Return (x, y) of the center of cell containing provided text 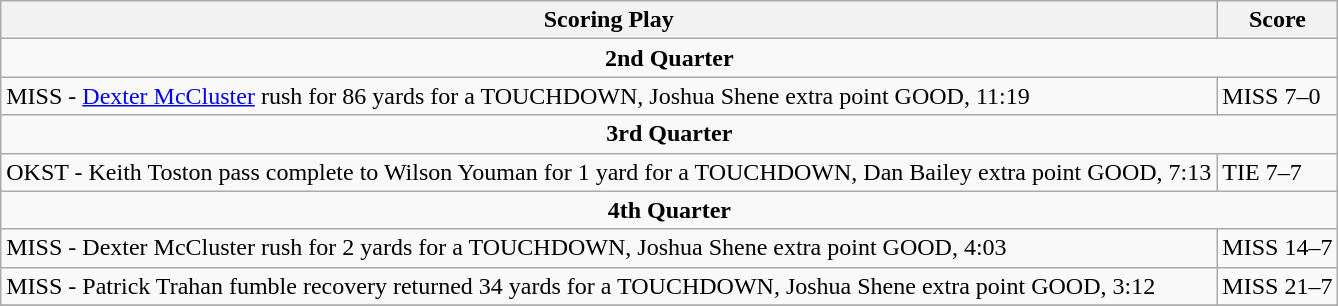
MISS 21–7 (1278, 286)
MISS 14–7 (1278, 248)
MISS - Patrick Trahan fumble recovery returned 34 yards for a TOUCHDOWN, Joshua Shene extra point GOOD, 3:12 (609, 286)
Score (1278, 20)
4th Quarter (670, 210)
2nd Quarter (670, 58)
MISS - Dexter McCluster rush for 86 yards for a TOUCHDOWN, Joshua Shene extra point GOOD, 11:19 (609, 96)
Scoring Play (609, 20)
MISS - Dexter McCluster rush for 2 yards for a TOUCHDOWN, Joshua Shene extra point GOOD, 4:03 (609, 248)
3rd Quarter (670, 134)
OKST - Keith Toston pass complete to Wilson Youman for 1 yard for a TOUCHDOWN, Dan Bailey extra point GOOD, 7:13 (609, 172)
MISS 7–0 (1278, 96)
TIE 7–7 (1278, 172)
